Provide the [x, y] coordinate of the cell's center where the given text is located.  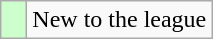
New to the league [120, 20]
